Pinpoint the cell where the given text exists, returning its [X, Y] midpoint coordinate. 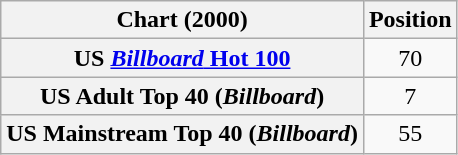
Position [410, 20]
Chart (2000) [182, 20]
US Billboard Hot 100 [182, 58]
55 [410, 134]
70 [410, 58]
US Adult Top 40 (Billboard) [182, 96]
7 [410, 96]
US Mainstream Top 40 (Billboard) [182, 134]
